Return (x, y) of the center of cell containing provided text 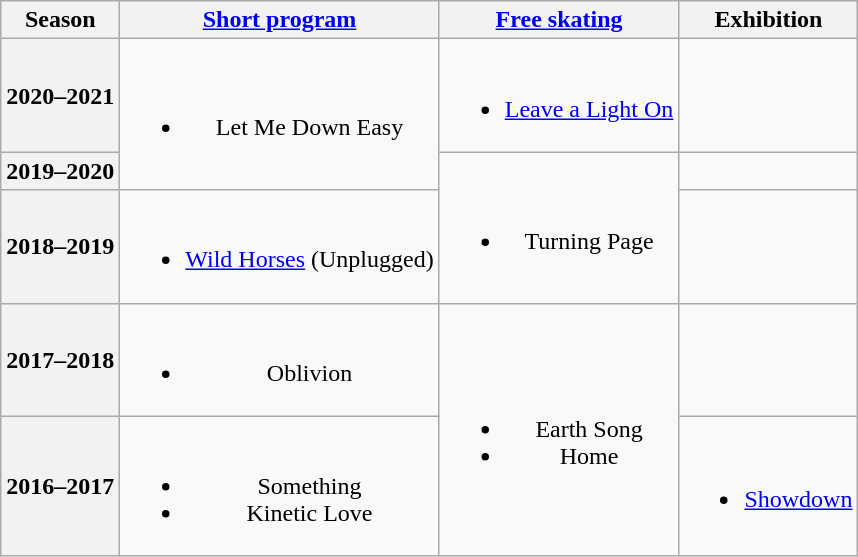
Exhibition (768, 20)
2018–2019 (60, 246)
2020–2021 (60, 96)
Season (60, 20)
2016–2017 (60, 486)
Wild Horses (Unplugged) (280, 246)
2017–2018 (60, 360)
Leave a Light On (559, 96)
Turning Page (559, 228)
Short program (280, 20)
Showdown (768, 486)
Something Kinetic Love (280, 486)
Earth Song Home (559, 430)
Oblivion (280, 360)
2019–2020 (60, 171)
Free skating (559, 20)
Let Me Down Easy (280, 114)
